For the text-containing cell, return its midpoint in (x, y) coordinate format. 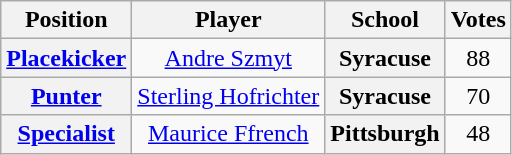
Maurice Ffrench (228, 134)
48 (478, 134)
Andre Szmyt (228, 58)
School (385, 20)
88 (478, 58)
Sterling Hofrichter (228, 96)
70 (478, 96)
Punter (66, 96)
Position (66, 20)
Pittsburgh (385, 134)
Player (228, 20)
Placekicker (66, 58)
Specialist (66, 134)
Votes (478, 20)
